Extract the [X, Y] coordinate from the center of the cell holding the provided text.  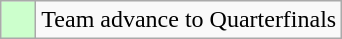
Team advance to Quarterfinals [189, 20]
